Search for the cell housing the specified text and yield its [X, Y] center coordinate. 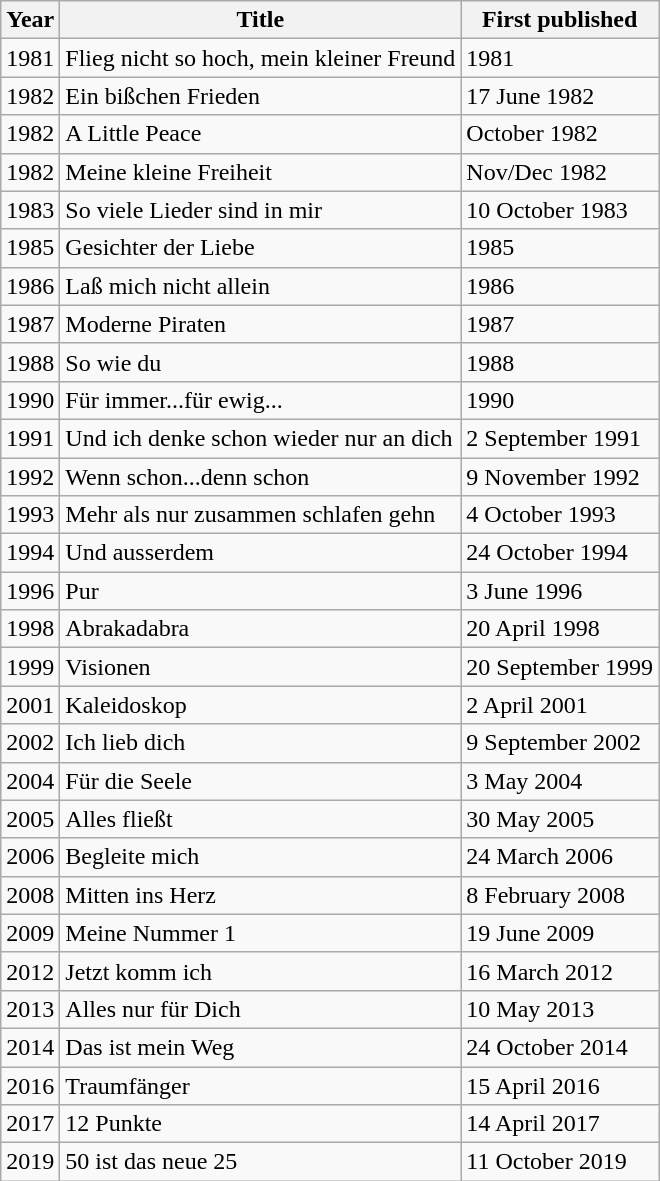
Alles fließt [260, 819]
12 Punkte [260, 1124]
24 October 2014 [560, 1047]
Und ich denke schon wieder nur an dich [260, 438]
Für immer...für ewig... [260, 400]
Ich lieb dich [260, 743]
Mitten ins Herz [260, 895]
Mehr als nur zusammen schlafen gehn [260, 515]
9 November 1992 [560, 477]
2012 [30, 971]
9 September 2002 [560, 743]
Ein bißchen Frieden [260, 96]
October 1982 [560, 134]
Für die Seele [260, 781]
1999 [30, 667]
50 ist das neue 25 [260, 1162]
16 March 2012 [560, 971]
2019 [30, 1162]
3 June 1996 [560, 591]
Abrakadabra [260, 629]
2001 [30, 705]
Traumfänger [260, 1085]
2014 [30, 1047]
Nov/Dec 1982 [560, 172]
Visionen [260, 667]
1992 [30, 477]
15 April 2016 [560, 1085]
2008 [30, 895]
1994 [30, 553]
Title [260, 20]
A Little Peace [260, 134]
Begleite mich [260, 857]
20 April 1998 [560, 629]
10 October 1983 [560, 210]
First published [560, 20]
20 September 1999 [560, 667]
Meine kleine Freiheit [260, 172]
2005 [30, 819]
24 October 1994 [560, 553]
Jetzt komm ich [260, 971]
2002 [30, 743]
24 March 2006 [560, 857]
2016 [30, 1085]
Und ausserdem [260, 553]
17 June 1982 [560, 96]
2017 [30, 1124]
Pur [260, 591]
1993 [30, 515]
Kaleidoskop [260, 705]
10 May 2013 [560, 1009]
19 June 2009 [560, 933]
4 October 1993 [560, 515]
Gesichter der Liebe [260, 248]
Year [30, 20]
3 May 2004 [560, 781]
2 April 2001 [560, 705]
Wenn schon...denn schon [260, 477]
1998 [30, 629]
Laß mich nicht allein [260, 286]
11 October 2019 [560, 1162]
14 April 2017 [560, 1124]
8 February 2008 [560, 895]
Flieg nicht so hoch, mein kleiner Freund [260, 58]
Alles nur für Dich [260, 1009]
Das ist mein Weg [260, 1047]
2009 [30, 933]
2013 [30, 1009]
1983 [30, 210]
2006 [30, 857]
Moderne Piraten [260, 324]
So wie du [260, 362]
2 September 1991 [560, 438]
So viele Lieder sind in mir [260, 210]
Meine Nummer 1 [260, 933]
1996 [30, 591]
2004 [30, 781]
1991 [30, 438]
30 May 2005 [560, 819]
